Find where the given text appears and provide that cell's center as [X, Y] coordinate. 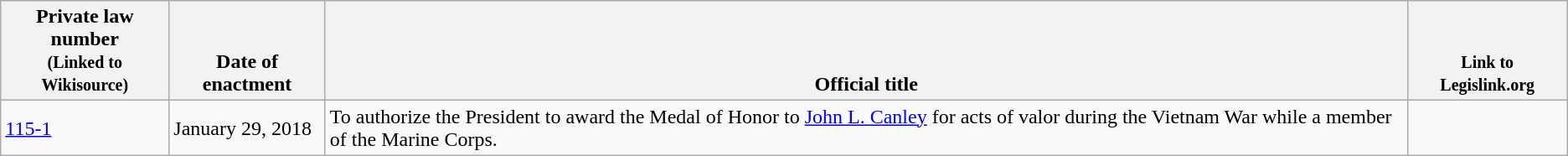
Link to Legislink.org [1488, 50]
Date of enactment [248, 50]
To authorize the President to award the Medal of Honor to John L. Canley for acts of valor during the Vietnam War while a member of the Marine Corps. [866, 127]
115-1 [85, 127]
Official title [866, 50]
Private law number(Linked to Wikisource) [85, 50]
January 29, 2018 [248, 127]
